Provide the [x, y] coordinate of the cell's center where the given text is located.  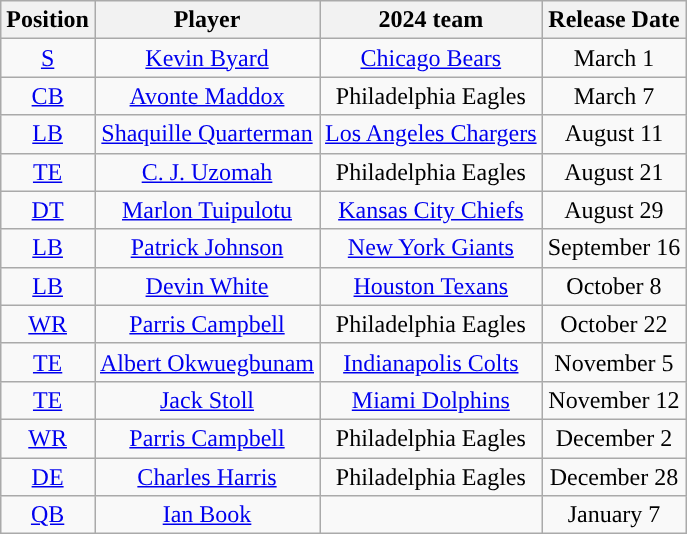
December 2 [614, 438]
Kansas City Chiefs [432, 210]
November 12 [614, 400]
January 7 [614, 515]
October 22 [614, 324]
Los Angeles Chargers [432, 134]
Albert Okwuegbunam [206, 362]
August 11 [614, 134]
DT [48, 210]
Miami Dolphins [432, 400]
Jack Stoll [206, 400]
March 7 [614, 96]
November 5 [614, 362]
Charles Harris [206, 477]
Position [48, 20]
December 28 [614, 477]
DE [48, 477]
Release Date [614, 20]
August 29 [614, 210]
2024 team [432, 20]
Marlon Tuipulotu [206, 210]
C. J. Uzomah [206, 172]
QB [48, 515]
New York Giants [432, 248]
Player [206, 20]
Chicago Bears [432, 58]
March 1 [614, 58]
Ian Book [206, 515]
S [48, 58]
Patrick Johnson [206, 248]
Devin White [206, 286]
CB [48, 96]
August 21 [614, 172]
Kevin Byard [206, 58]
October 8 [614, 286]
September 16 [614, 248]
Shaquille Quarterman [206, 134]
Avonte Maddox [206, 96]
Indianapolis Colts [432, 362]
Houston Texans [432, 286]
